Identify which cell holds the provided text, then report its [X, Y] central coordinate. 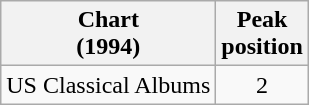
US Classical Albums [108, 85]
2 [262, 85]
Peakposition [262, 34]
Chart (1994) [108, 34]
